Determine the [x, y] coordinate at the center of the cell enclosing the given text.  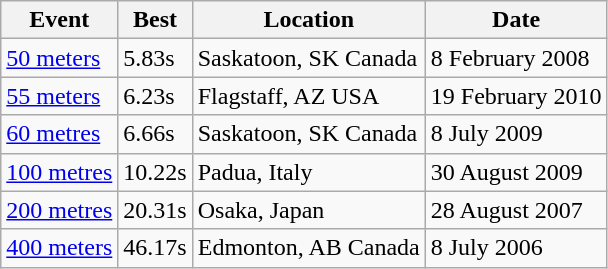
10.22s [155, 172]
Padua, Italy [308, 172]
5.83s [155, 58]
200 metres [60, 210]
28 August 2007 [516, 210]
8 July 2009 [516, 134]
100 metres [60, 172]
Edmonton, AB Canada [308, 248]
46.17s [155, 248]
Location [308, 20]
400 meters [60, 248]
50 meters [60, 58]
6.66s [155, 134]
Event [60, 20]
Date [516, 20]
55 meters [60, 96]
8 February 2008 [516, 58]
20.31s [155, 210]
Osaka, Japan [308, 210]
19 February 2010 [516, 96]
Flagstaff, AZ USA [308, 96]
8 July 2006 [516, 248]
6.23s [155, 96]
60 metres [60, 134]
Best [155, 20]
30 August 2009 [516, 172]
